Return the [X, Y] coordinate for the center point of the cell that contains the specified text.  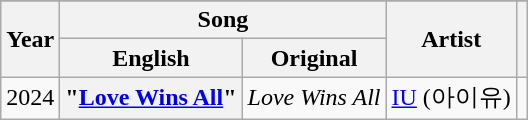
Song [223, 20]
Love Wins All [314, 98]
Original [314, 58]
IU (아이유) [451, 98]
Artist [451, 39]
English [151, 58]
Year [30, 39]
"Love Wins All" [151, 98]
2024 [30, 98]
